From the cell containing the given text, extract its center point as [x, y] coordinate. 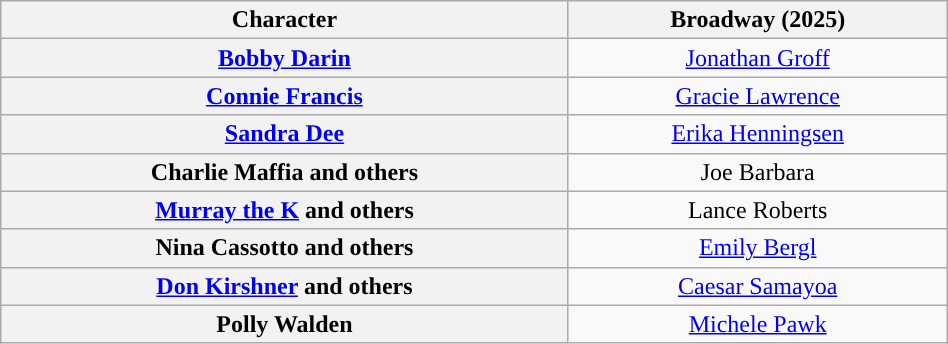
Murray the K and others [284, 210]
Michele Pawk [758, 324]
Nina Cassotto and others [284, 248]
Erika Henningsen [758, 134]
Connie Francis [284, 96]
Character [284, 20]
Don Kirshner and others [284, 286]
Charlie Maffia and others [284, 172]
Sandra Dee [284, 134]
Emily Bergl [758, 248]
Polly Walden [284, 324]
Broadway (2025) [758, 20]
Jonathan Groff [758, 58]
Gracie Lawrence [758, 96]
Caesar Samayoa [758, 286]
Bobby Darin [284, 58]
Lance Roberts [758, 210]
Joe Barbara [758, 172]
